For the text-containing cell, return its midpoint in (X, Y) coordinate format. 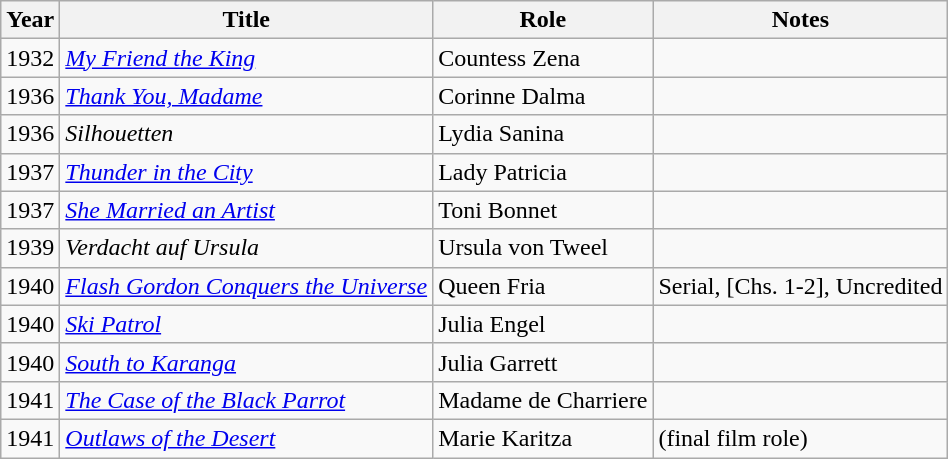
Flash Gordon Conquers the Universe (246, 286)
Notes (800, 20)
Title (246, 20)
Queen Fria (543, 286)
My Friend the King (246, 58)
Marie Karitza (543, 438)
Silhouetten (246, 134)
Lady Patricia (543, 172)
Lydia Sanina (543, 134)
Corinne Dalma (543, 96)
Julia Garrett (543, 362)
Countess Zena (543, 58)
(final film role) (800, 438)
Ursula von Tweel (543, 248)
1939 (30, 248)
The Case of the Black Parrot (246, 400)
Serial, [Chs. 1-2], Uncredited (800, 286)
She Married an Artist (246, 210)
Role (543, 20)
Toni Bonnet (543, 210)
Madame de Charriere (543, 400)
Verdacht auf Ursula (246, 248)
Thunder in the City (246, 172)
South to Karanga (246, 362)
Year (30, 20)
Ski Patrol (246, 324)
Julia Engel (543, 324)
Thank You, Madame (246, 96)
1932 (30, 58)
Outlaws of the Desert (246, 438)
